Capture the cell that displays the provided text and extract its [x, y] central coordinate. 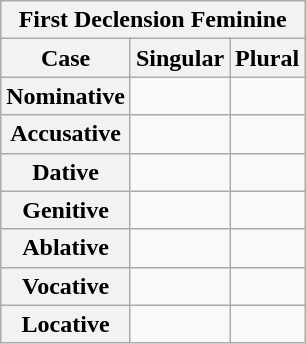
Vocative [66, 286]
Dative [66, 172]
Plural [268, 58]
Locative [66, 324]
Nominative [66, 96]
Ablative [66, 248]
Genitive [66, 210]
Singular [180, 58]
Case [66, 58]
First Declension Feminine [153, 20]
Accusative [66, 134]
